For the text-containing cell, return its midpoint in [x, y] coordinate format. 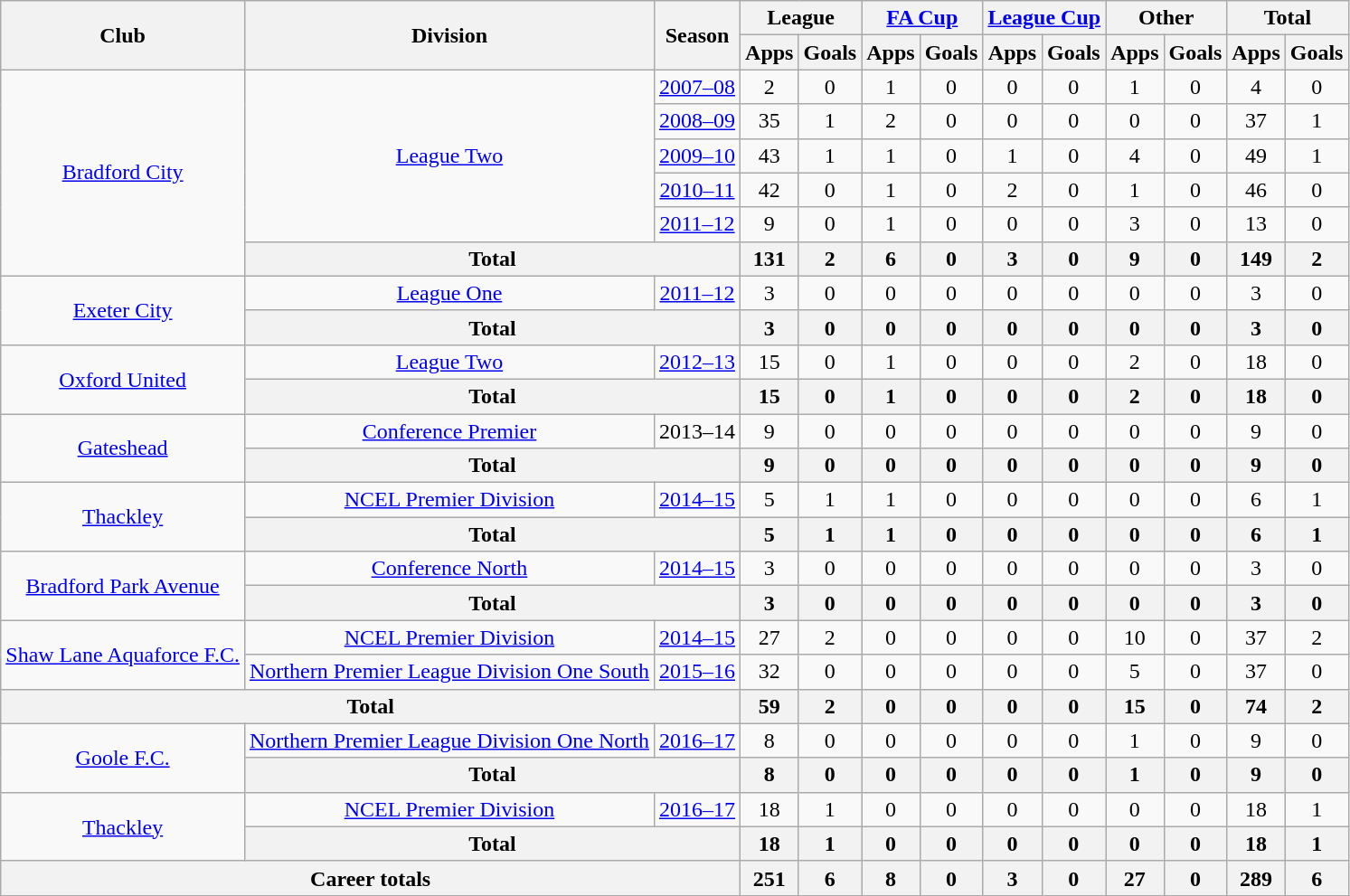
Northern Premier League Division One North [448, 740]
Career totals [371, 878]
32 [769, 672]
49 [1256, 156]
League One [448, 293]
Northern Premier League Division One South [448, 672]
FA Cup [922, 18]
Season [696, 35]
42 [769, 190]
289 [1256, 878]
13 [1256, 224]
Exeter City [123, 310]
2009–10 [696, 156]
131 [769, 259]
Oxford United [123, 379]
Division [448, 35]
Bradford Park Avenue [123, 586]
2015–16 [696, 672]
Club [123, 35]
2008–09 [696, 121]
League [801, 18]
46 [1256, 190]
Conference Premier [448, 431]
Other [1166, 18]
74 [1256, 706]
League Cup [1044, 18]
10 [1135, 637]
2010–11 [696, 190]
251 [769, 878]
Shaw Lane Aquaforce F.C. [123, 655]
59 [769, 706]
Goole F.C. [123, 758]
Gateshead [123, 448]
43 [769, 156]
2007–08 [696, 87]
2013–14 [696, 431]
Conference North [448, 569]
Bradford City [123, 173]
149 [1256, 259]
2012–13 [696, 362]
35 [769, 121]
